Determine the [X, Y] coordinate at the center of the cell enclosing the given text.  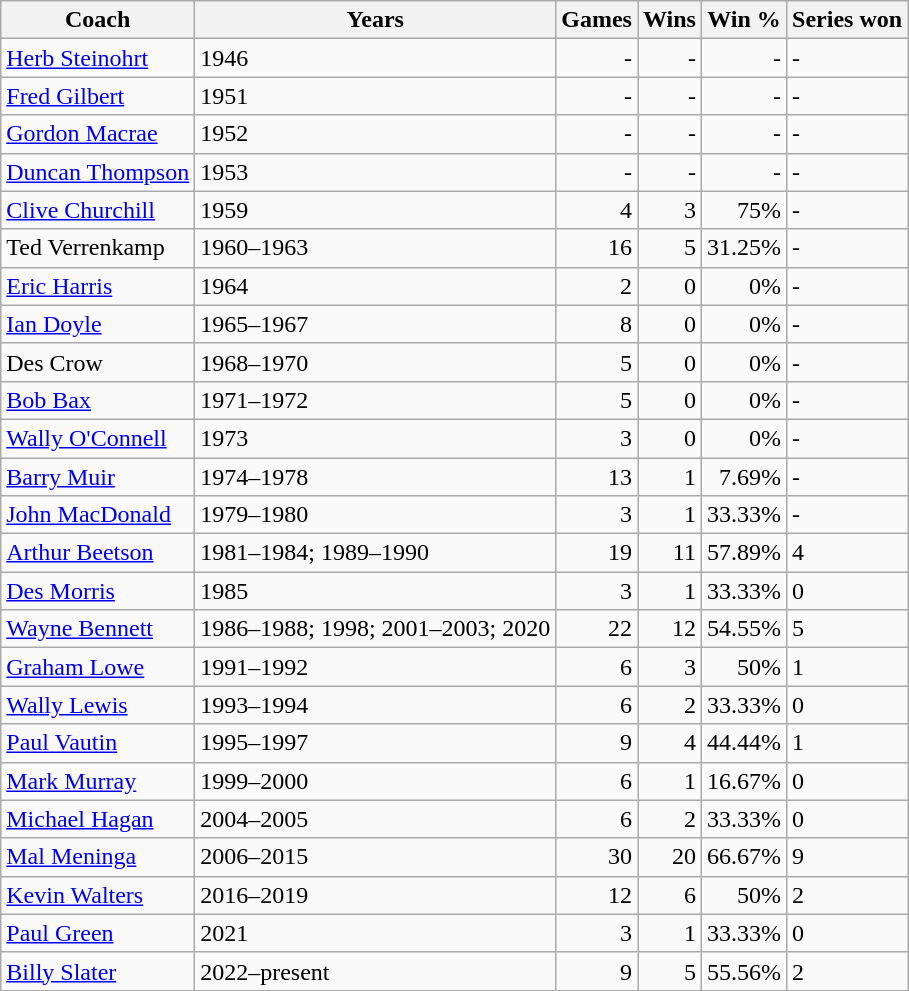
8 [597, 324]
Duncan Thompson [98, 172]
Clive Churchill [98, 210]
Kevin Walters [98, 895]
Fred Gilbert [98, 96]
Wins [670, 20]
Paul Green [98, 933]
John MacDonald [98, 515]
1973 [376, 438]
Paul Vautin [98, 743]
Mal Meninga [98, 857]
Des Crow [98, 362]
1985 [376, 591]
1971–1972 [376, 400]
Games [597, 20]
2006–2015 [376, 857]
22 [597, 629]
2021 [376, 933]
1974–1978 [376, 477]
Gordon Macrae [98, 134]
Ted Verrenkamp [98, 248]
55.56% [744, 971]
Years [376, 20]
16.67% [744, 781]
1991–1992 [376, 667]
75% [744, 210]
2004–2005 [376, 819]
Mark Murray [98, 781]
1979–1980 [376, 515]
1993–1994 [376, 705]
2022–present [376, 971]
1964 [376, 286]
Wayne Bennett [98, 629]
Barry Muir [98, 477]
1999–2000 [376, 781]
13 [597, 477]
Ian Doyle [98, 324]
Eric Harris [98, 286]
57.89% [744, 553]
31.25% [744, 248]
1960–1963 [376, 248]
20 [670, 857]
Michael Hagan [98, 819]
Herb Steinohrt [98, 58]
1946 [376, 58]
1981–1984; 1989–1990 [376, 553]
Coach [98, 20]
Graham Lowe [98, 667]
Win % [744, 20]
54.55% [744, 629]
2016–2019 [376, 895]
1951 [376, 96]
Wally Lewis [98, 705]
Wally O'Connell [98, 438]
Series won [848, 20]
Arthur Beetson [98, 553]
1959 [376, 210]
1995–1997 [376, 743]
1965–1967 [376, 324]
7.69% [744, 477]
11 [670, 553]
30 [597, 857]
19 [597, 553]
1952 [376, 134]
Des Morris [98, 591]
44.44% [744, 743]
Billy Slater [98, 971]
1968–1970 [376, 362]
66.67% [744, 857]
1986–1988; 1998; 2001–2003; 2020 [376, 629]
Bob Bax [98, 400]
16 [597, 248]
1953 [376, 172]
